Return [X, Y] of the center of cell containing provided text 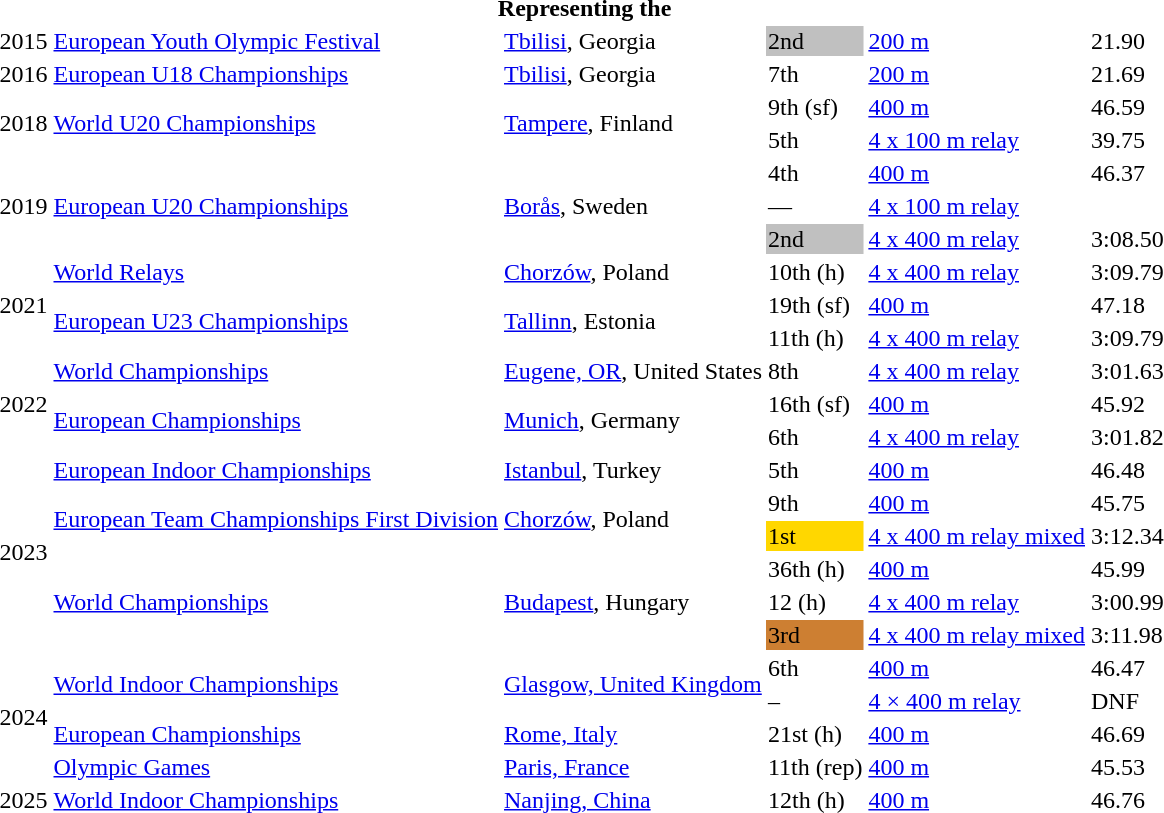
Istanbul, Turkey [634, 470]
Munich, Germany [634, 420]
Olympic Games [276, 767]
8th [814, 371]
European Youth Olympic Festival [276, 41]
Eugene, OR, United States [634, 371]
Tampere, Finland [634, 124]
1st [814, 536]
11th (rep) [814, 767]
Paris, France [634, 767]
World Indoor Championships [276, 684]
Tallinn, Estonia [634, 322]
3rd [814, 635]
Glasgow, United Kingdom [634, 684]
Budapest, Hungary [634, 602]
10th (h) [814, 272]
21st (h) [814, 734]
European U20 Championships [276, 206]
4 × 400 m relay [977, 701]
European U18 Championships [276, 74]
9th (sf) [814, 107]
European Indoor Championships [276, 470]
Borås, Sweden [634, 206]
European U23 Championships [276, 322]
9th [814, 503]
European Team Championships First Division [276, 520]
16th (sf) [814, 404]
4th [814, 173]
11th (h) [814, 338]
— [814, 206]
– [814, 701]
Rome, Italy [634, 734]
19th (sf) [814, 305]
World U20 Championships [276, 124]
7th [814, 74]
World Relays [276, 272]
36th (h) [814, 569]
12 (h) [814, 602]
